Detect which cell encompasses the target text, then output its (X, Y) center coordinate. 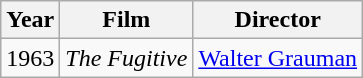
Year (30, 20)
Walter Grauman (278, 58)
The Fugitive (126, 58)
Film (126, 20)
Director (278, 20)
1963 (30, 58)
